Find where the given text appears and provide that cell's center as (x, y) coordinate. 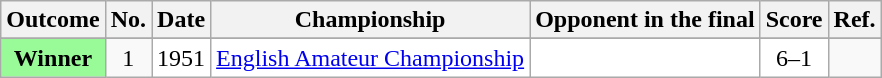
Championship (370, 20)
Date (182, 20)
6–1 (794, 58)
Winner (53, 58)
Outcome (53, 20)
Score (794, 20)
Ref. (854, 20)
1951 (182, 58)
1 (128, 58)
No. (128, 20)
English Amateur Championship (370, 58)
Opponent in the final (645, 20)
